Identify which cell holds the provided text, then report its [x, y] central coordinate. 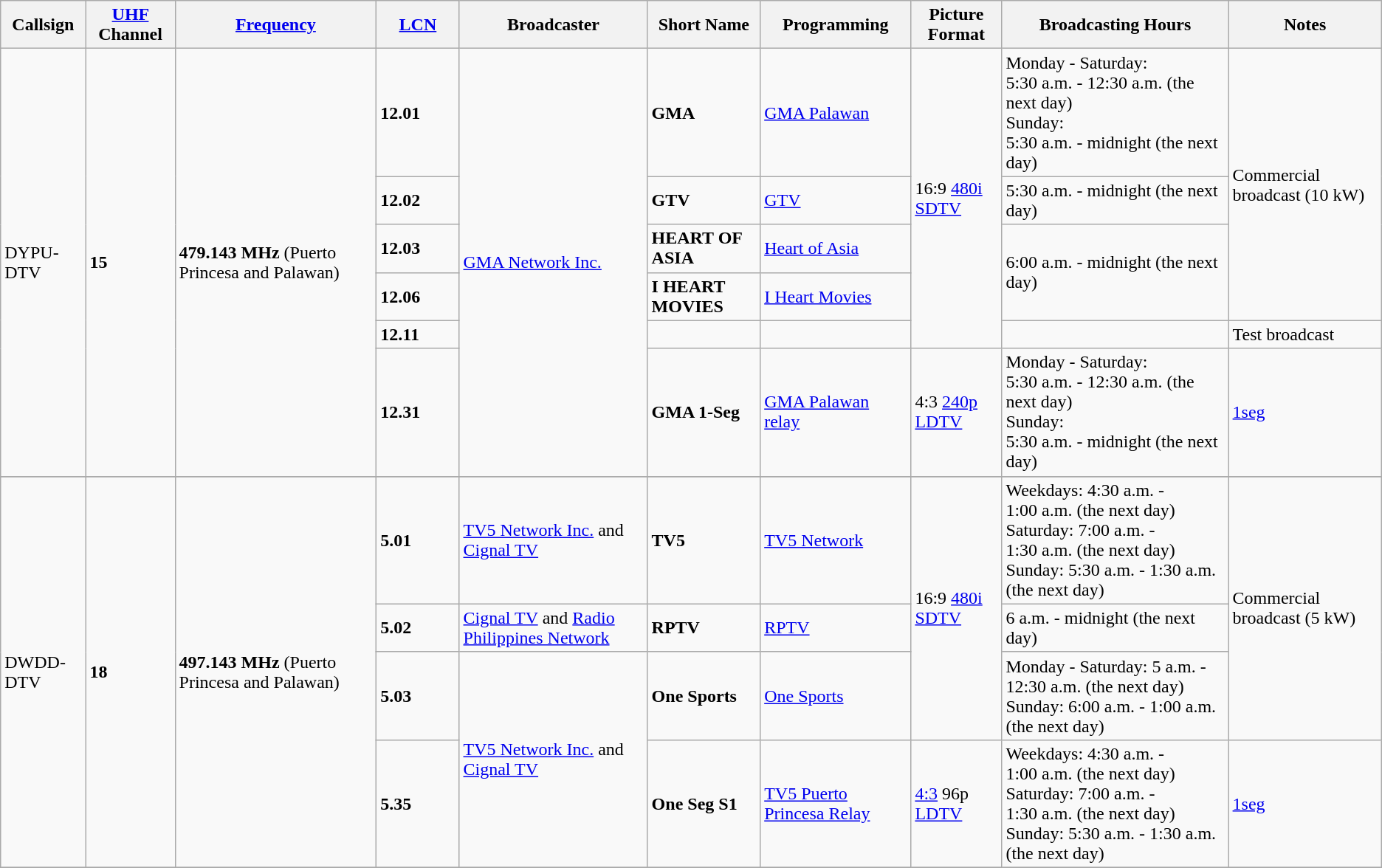
12.06 [418, 297]
497.143 MHz (Puerto Princesa and Palawan) [276, 672]
UHF Channel [130, 25]
Heart of Asia [836, 248]
5.02 [418, 627]
12.01 [418, 112]
TV5 Network [836, 540]
5.01 [418, 540]
I HEART MOVIES [704, 297]
6:00 a.m. - midnight (the next day) [1115, 272]
18 [130, 672]
I Heart Movies [836, 297]
Commercial broadcast (5 kW) [1305, 608]
GMA Palawan relay [836, 412]
Callsign [43, 25]
DYPU-DTV [43, 263]
GMA Network Inc. [554, 263]
5.03 [418, 695]
15 [130, 263]
GMA Palawan [836, 112]
4:3 96p LDTV [957, 803]
12.11 [418, 334]
DWDD-DTV [43, 672]
6 a.m. - midnight (the next day) [1115, 627]
One Seg S1 [704, 803]
Monday - Saturday: 5 a.m. - 12:30 a.m. (the next day) Sunday: 6:00 a.m. - 1:00 a.m. (the next day) [1115, 695]
TV5 Puerto Princesa Relay [836, 803]
Frequency [276, 25]
5:30 a.m. - midnight (the next day) [1115, 201]
12.03 [418, 248]
4:3 240p LDTV [957, 412]
Broadcasting Hours [1115, 25]
Test broadcast [1305, 334]
Commercial broadcast (10 kW) [1305, 185]
TV5 [704, 540]
5.35 [418, 803]
Short Name [704, 25]
12.02 [418, 201]
Picture Format [957, 25]
479.143 MHz (Puerto Princesa and Palawan) [276, 263]
HEART OF ASIA [704, 248]
GMA 1-Seg [704, 412]
Broadcaster [554, 25]
Cignal TV and Radio Philippines Network [554, 627]
Programming [836, 25]
Notes [1305, 25]
12.31 [418, 412]
GMA [704, 112]
LCN [418, 25]
